Detect which cell encompasses the target text, then output its [X, Y] center coordinate. 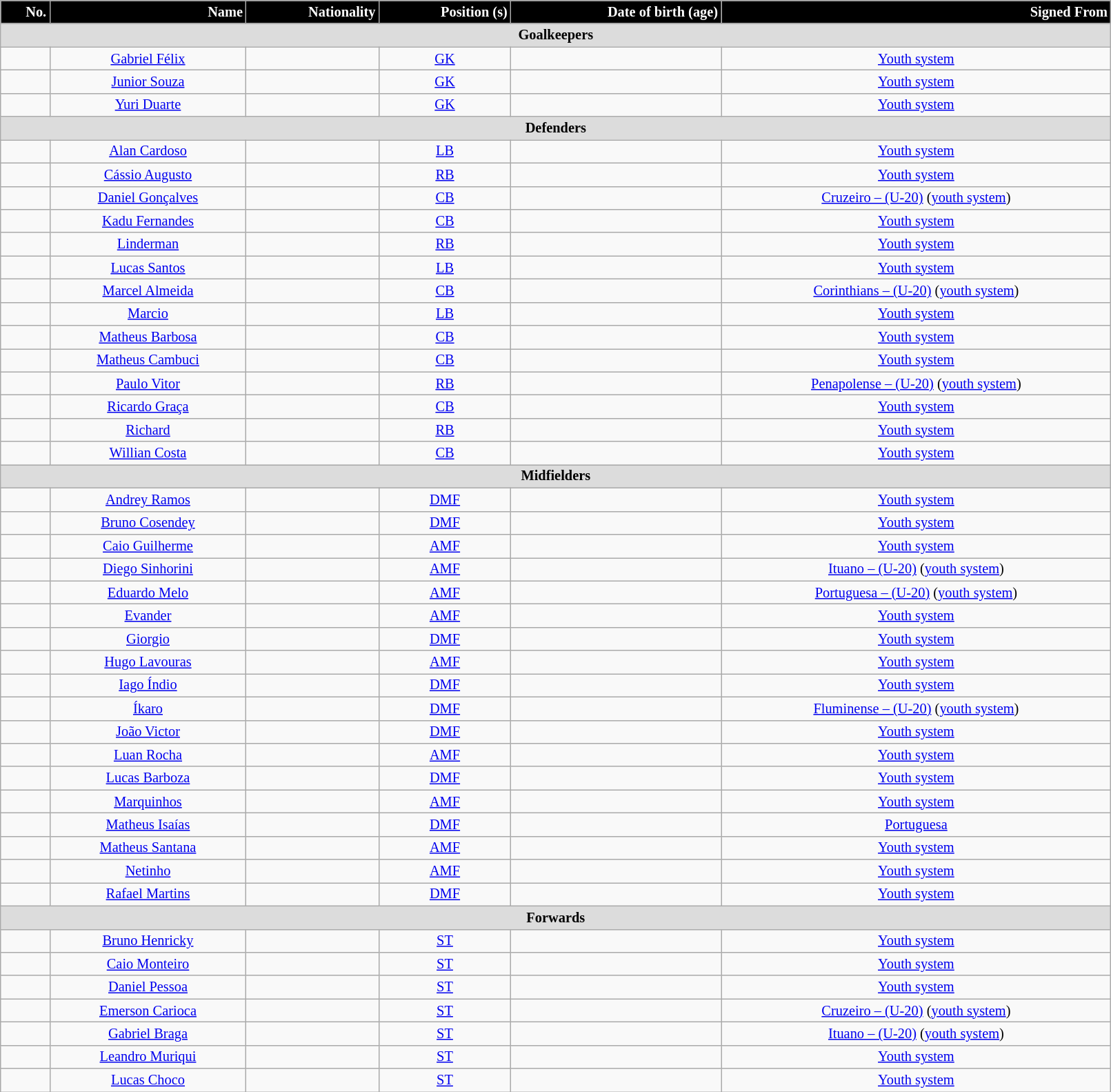
Luan Rocha [148, 755]
Matheus Isaías [148, 824]
Ricardo Graça [148, 406]
Marquinhos [148, 802]
Lucas Santos [148, 268]
Caio Monteiro [148, 964]
Íkaro [148, 708]
Daniel Pessoa [148, 987]
Yuri Duarte [148, 105]
Evander [148, 615]
Signed From [916, 12]
Gabriel Braga [148, 1033]
Fluminense – (U-20) (youth system) [916, 708]
Iago Índio [148, 685]
Position (s) [444, 12]
Netinho [148, 871]
Name [148, 12]
Daniel Gonçalves [148, 198]
Matheus Cambuci [148, 360]
Hugo Lavouras [148, 662]
Matheus Santana [148, 848]
João Victor [148, 732]
Gabriel Félix [148, 59]
Portuguesa [916, 824]
Midfielders [556, 476]
Alan Cardoso [148, 151]
Giorgio [148, 639]
Date of birth (age) [617, 12]
No. [25, 12]
Matheus Barbosa [148, 337]
Lucas Barboza [148, 778]
Cássio Augusto [148, 175]
Diego Sinhorini [148, 569]
Willian Costa [148, 453]
Eduardo Melo [148, 593]
Andrey Ramos [148, 499]
Corinthians – (U-20) (youth system) [916, 290]
Marcio [148, 314]
Emerson Carioca [148, 1011]
Nationality [312, 12]
Marcel Almeida [148, 290]
Richard [148, 430]
Linderman [148, 244]
Penapolense – (U-20) (youth system) [916, 384]
Goalkeepers [556, 35]
Portuguesa – (U-20) (youth system) [916, 593]
Bruno Cosendey [148, 523]
Junior Souza [148, 81]
Rafael Martins [148, 894]
Defenders [556, 128]
Lucas Choco [148, 1080]
Caio Guilherme [148, 546]
Paulo Vitor [148, 384]
Forwards [556, 917]
Bruno Henricky [148, 941]
Kadu Fernandes [148, 221]
Leandro Muriqui [148, 1057]
